Locate the cell with the specified text and output its (x, y) center coordinate. 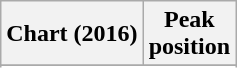
Chart (2016) (72, 34)
Peakposition (189, 34)
